Capture the cell that displays the provided text and extract its (X, Y) central coordinate. 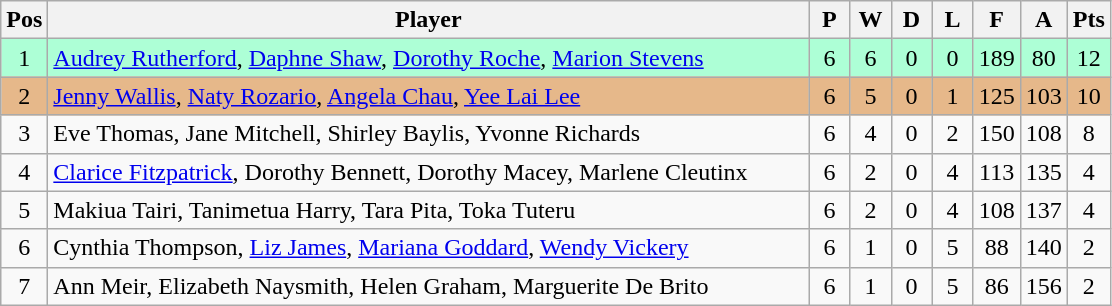
137 (1044, 210)
3 (24, 134)
Player (428, 20)
Eve Thomas, Jane Mitchell, Shirley Baylis, Yvonne Richards (428, 134)
Cynthia Thompson, Liz James, Mariana Goddard, Wendy Vickery (428, 248)
Pts (1088, 20)
140 (1044, 248)
80 (1044, 58)
Ann Meir, Elizabeth Naysmith, Helen Graham, Marguerite De Brito (428, 286)
12 (1088, 58)
189 (996, 58)
Makiua Tairi, Tanimetua Harry, Tara Pita, Toka Tuteru (428, 210)
Pos (24, 20)
135 (1044, 172)
125 (996, 96)
Audrey Rutherford, Daphne Shaw, Dorothy Roche, Marion Stevens (428, 58)
88 (996, 248)
150 (996, 134)
W (870, 20)
Clarice Fitzpatrick, Dorothy Bennett, Dorothy Macey, Marlene Cleutinx (428, 172)
103 (1044, 96)
F (996, 20)
10 (1088, 96)
P (830, 20)
86 (996, 286)
L (952, 20)
8 (1088, 134)
D (912, 20)
156 (1044, 286)
A (1044, 20)
7 (24, 286)
Jenny Wallis, Naty Rozario, Angela Chau, Yee Lai Lee (428, 96)
113 (996, 172)
